Provide the (x, y) coordinate of the cell's center where the given text is located.  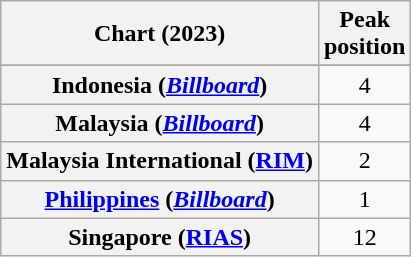
Malaysia International (RIM) (160, 161)
Philippines (Billboard) (160, 199)
Malaysia (Billboard) (160, 123)
Singapore (RIAS) (160, 237)
Peakposition (364, 34)
12 (364, 237)
Chart (2023) (160, 34)
1 (364, 199)
2 (364, 161)
Indonesia (Billboard) (160, 85)
